Extract the [x, y] coordinate from the center of the cell holding the provided text.  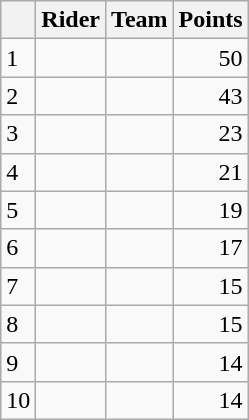
8 [18, 324]
50 [210, 58]
23 [210, 134]
9 [18, 362]
5 [18, 210]
Points [210, 20]
21 [210, 172]
4 [18, 172]
6 [18, 248]
43 [210, 96]
3 [18, 134]
2 [18, 96]
1 [18, 58]
7 [18, 286]
Rider [71, 20]
17 [210, 248]
19 [210, 210]
10 [18, 400]
Team [140, 20]
